Locate the cell with the specified text and output its [X, Y] center coordinate. 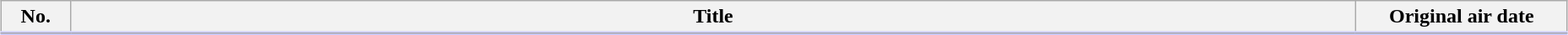
No. [35, 17]
Title [713, 17]
Original air date [1462, 17]
